Locate the cell with the specified text and output its (x, y) center coordinate. 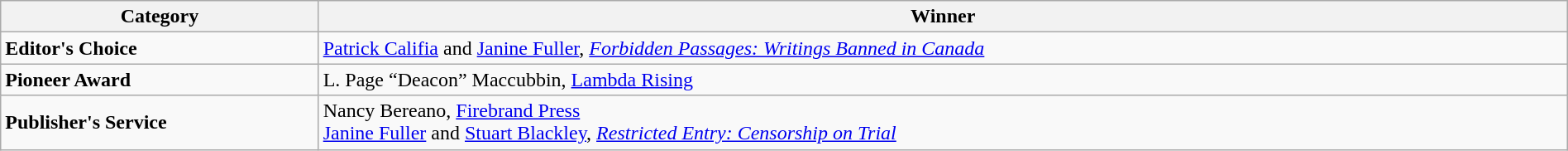
Publisher's Service (160, 123)
Category (160, 17)
Nancy Bereano, Firebrand PressJanine Fuller and Stuart Blackley, Restricted Entry: Censorship on Trial (943, 123)
Pioneer Award (160, 80)
L. Page “Deacon” Maccubbin, Lambda Rising (943, 80)
Patrick Califia and Janine Fuller, Forbidden Passages: Writings Banned in Canada (943, 48)
Editor's Choice (160, 48)
Winner (943, 17)
